Search for the cell housing the specified text and yield its (x, y) center coordinate. 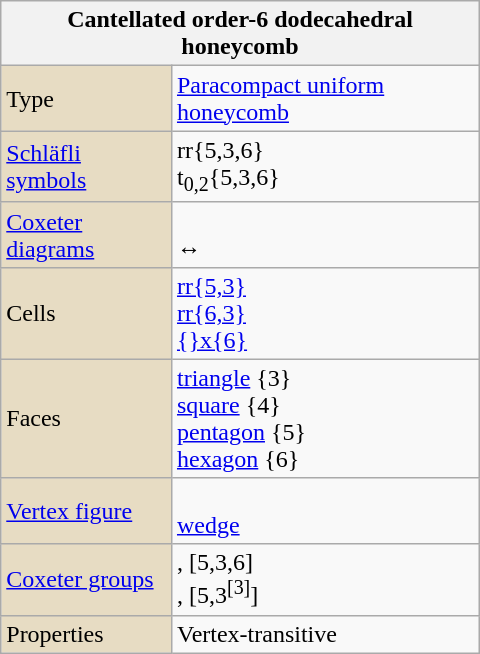
wedge (325, 510)
Paracompact uniform honeycomb (325, 98)
Type (86, 98)
Cantellated order-6 dodecahedral honeycomb (240, 34)
, [5,3,6], [5,3[3]] (325, 579)
Vertex-transitive (325, 634)
rr{5,3,6}t0,2{5,3,6} (325, 166)
Vertex figure (86, 510)
Coxeter diagrams (86, 234)
triangle {3}square {4}pentagon {5}hexagon {6} (325, 418)
↔ (325, 234)
Cells (86, 313)
Properties (86, 634)
Coxeter groups (86, 579)
Schläfli symbols (86, 166)
Faces (86, 418)
rr{5,3} rr{6,3} {}x{6} (325, 313)
